Extract the [x, y] coordinate from the center of the cell holding the provided text.  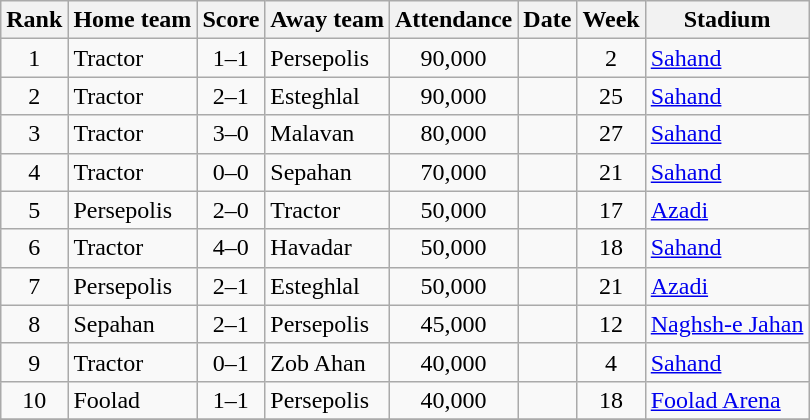
25 [611, 96]
7 [34, 286]
Stadium [727, 20]
Score [231, 20]
17 [611, 210]
Foolad [132, 400]
Zob Ahan [328, 362]
6 [34, 248]
3 [34, 134]
70,000 [453, 172]
Havadar [328, 248]
1 [34, 58]
Malavan [328, 134]
27 [611, 134]
Away team [328, 20]
Naghsh-e Jahan [727, 324]
Date [548, 20]
5 [34, 210]
2–0 [231, 210]
Week [611, 20]
10 [34, 400]
9 [34, 362]
4–0 [231, 248]
Home team [132, 20]
0–1 [231, 362]
0–0 [231, 172]
12 [611, 324]
Rank [34, 20]
45,000 [453, 324]
Foolad Arena [727, 400]
80,000 [453, 134]
3–0 [231, 134]
8 [34, 324]
Attendance [453, 20]
